For the text-containing cell, return its midpoint in (X, Y) coordinate format. 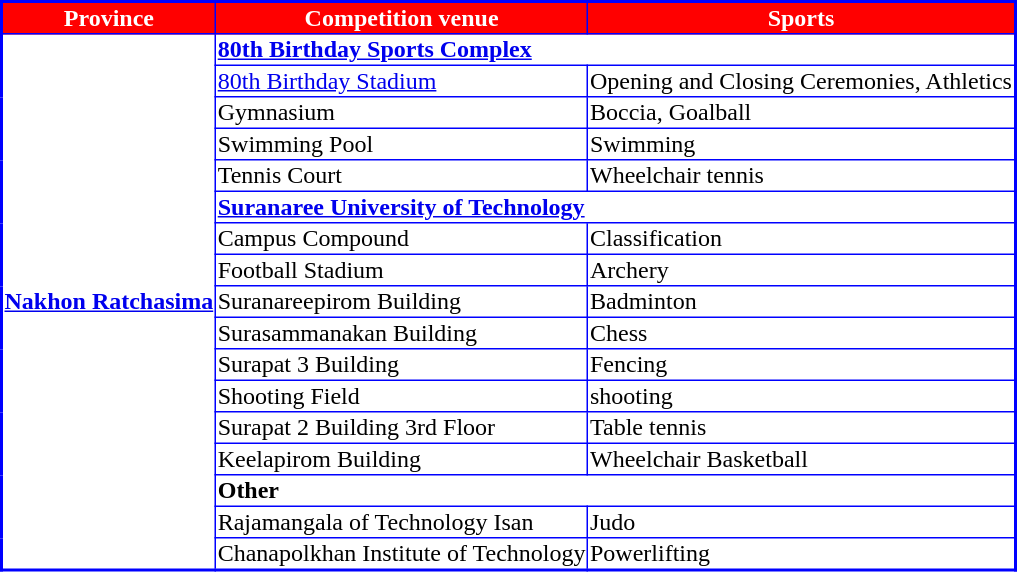
Wheelchair tennis (802, 176)
Wheelchair Basketball (802, 459)
Fencing (802, 365)
Chess (802, 333)
Rajamangala of Technology Isan (401, 522)
Surasammanakan Building (401, 333)
Shooting Field (401, 396)
Other (615, 491)
80th Birthday Stadium (401, 81)
Table tennis (802, 428)
Competition venue (401, 18)
Nakhon Ratchasima (109, 302)
Swimming (802, 144)
Football Stadium (401, 270)
Surapat 2 Building 3rd Floor (401, 428)
Archery (802, 270)
shooting (802, 396)
Opening and Closing Ceremonies, Athletics (802, 81)
Swimming Pool (401, 144)
Judo (802, 522)
Keelapirom Building (401, 459)
Suranaree University of Technology (615, 207)
Chanapolkhan Institute of Technology (401, 554)
Campus Compound (401, 239)
Classification (802, 239)
Province (109, 18)
Powerlifting (802, 554)
80th Birthday Sports Complex (615, 50)
Gymnasium (401, 113)
Badminton (802, 302)
Tennis Court (401, 176)
Sports (802, 18)
Surapat 3 Building (401, 365)
Boccia, Goalball (802, 113)
Suranareepirom Building (401, 302)
